Search for the cell housing the specified text and yield its (X, Y) center coordinate. 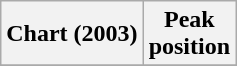
Peakposition (189, 34)
Chart (2003) (72, 34)
